Pinpoint the cell where the given text exists, returning its (x, y) midpoint coordinate. 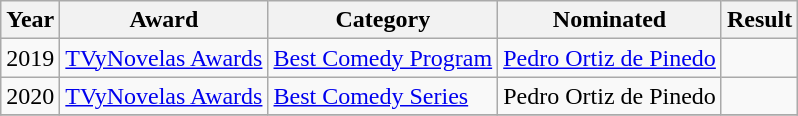
Category (383, 20)
2020 (30, 96)
Nominated (610, 20)
2019 (30, 58)
Result (759, 20)
Best Comedy Program (383, 58)
Best Comedy Series (383, 96)
Year (30, 20)
Award (164, 20)
